Search for the cell housing the specified text and yield its [X, Y] center coordinate. 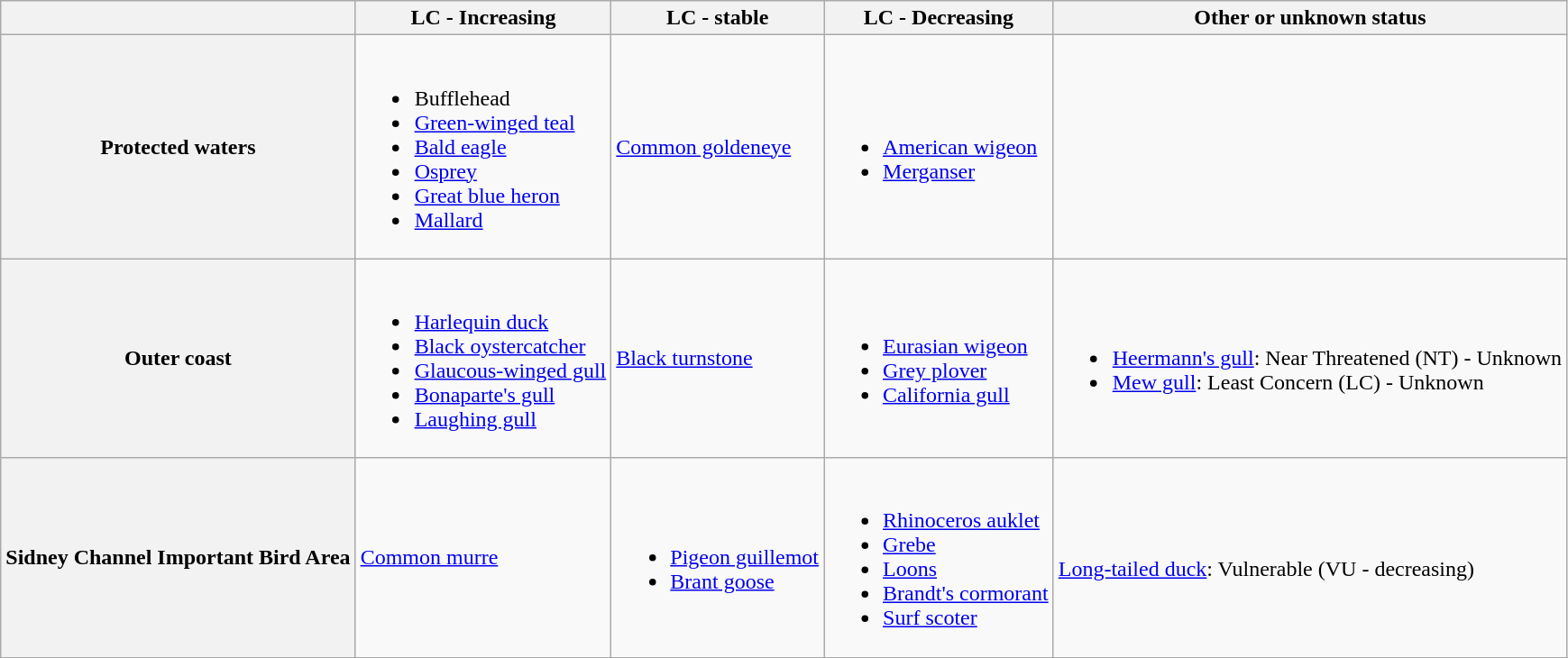
Heermann's gull: Near Threatened (NT) - UnknownMew gull: Least Concern (LC) - Unknown [1309, 359]
BuffleheadGreen-winged tealBald eagleOspreyGreat blue heronMallard [483, 147]
Common goldeneye [718, 147]
Harlequin duckBlack oystercatcherGlaucous-winged gullBonaparte's gullLaughing gull [483, 359]
Black turnstone [718, 359]
Outer coast [179, 359]
American wigeonMerganser [940, 147]
LC - Decreasing [940, 18]
Other or unknown status [1309, 18]
Rhinoceros aukletGrebeLoonsBrandt's cormorantSurf scoter [940, 557]
Pigeon guillemotBrant goose [718, 557]
Eurasian wigeonGrey ploverCalifornia gull [940, 359]
Long-tailed duck: Vulnerable (VU - decreasing) [1309, 557]
LC - Increasing [483, 18]
Protected waters [179, 147]
Common murre [483, 557]
Sidney Channel Important Bird Area [179, 557]
LC - stable [718, 18]
